Detect which cell encompasses the target text, then output its [x, y] center coordinate. 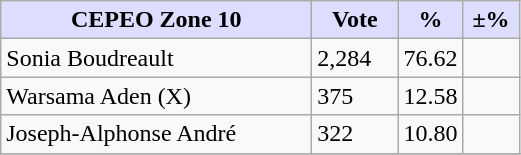
Sonia Boudreault [156, 58]
322 [355, 134]
Vote [355, 20]
Joseph-Alphonse André [156, 134]
CEPEO Zone 10 [156, 20]
375 [355, 96]
76.62 [430, 58]
12.58 [430, 96]
10.80 [430, 134]
Warsama Aden (X) [156, 96]
% [430, 20]
±% [491, 20]
2,284 [355, 58]
